Return the (X, Y) coordinate for the center point of the cell that contains the specified text.  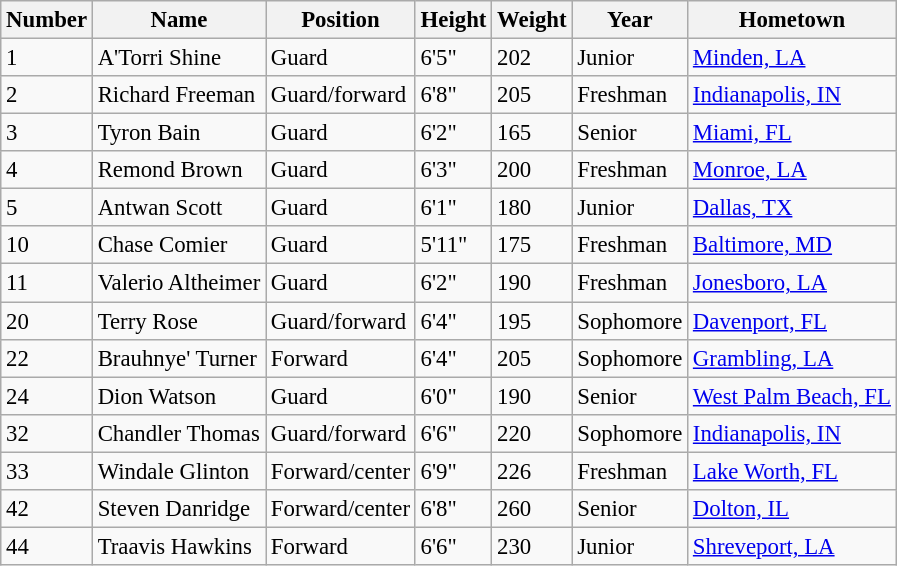
Lake Worth, FL (792, 471)
Name (178, 20)
260 (532, 509)
Valerio Altheimer (178, 283)
Davenport, FL (792, 321)
33 (47, 471)
202 (532, 58)
226 (532, 471)
42 (47, 509)
Dolton, IL (792, 509)
22 (47, 358)
Remond Brown (178, 170)
195 (532, 321)
6'5" (453, 58)
Monroe, LA (792, 170)
Baltimore, MD (792, 245)
6'3" (453, 170)
Miami, FL (792, 133)
Tyron Bain (178, 133)
Number (47, 20)
44 (47, 546)
Shreveport, LA (792, 546)
6'9" (453, 471)
4 (47, 170)
6'0" (453, 396)
Steven Danridge (178, 509)
175 (532, 245)
230 (532, 546)
24 (47, 396)
Chase Comier (178, 245)
200 (532, 170)
6'1" (453, 208)
Hometown (792, 20)
Jonesboro, LA (792, 283)
Brauhnye' Turner (178, 358)
Richard Freeman (178, 95)
10 (47, 245)
Dion Watson (178, 396)
11 (47, 283)
West Palm Beach, FL (792, 396)
Chandler Thomas (178, 433)
Antwan Scott (178, 208)
220 (532, 433)
2 (47, 95)
180 (532, 208)
Dallas, TX (792, 208)
Year (630, 20)
3 (47, 133)
5'11" (453, 245)
Minden, LA (792, 58)
5 (47, 208)
Height (453, 20)
Position (341, 20)
20 (47, 321)
Traavis Hawkins (178, 546)
165 (532, 133)
Windale Glinton (178, 471)
A'Torri Shine (178, 58)
Terry Rose (178, 321)
32 (47, 433)
Weight (532, 20)
Grambling, LA (792, 358)
1 (47, 58)
